Pinpoint the cell where the given text exists, returning its [x, y] midpoint coordinate. 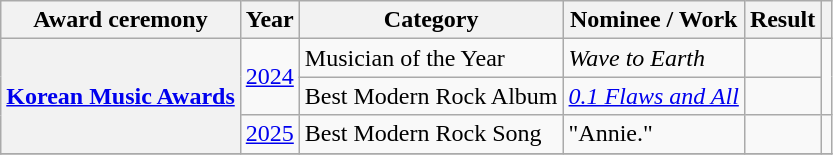
Result [782, 20]
Korean Music Awards [121, 96]
0.1 Flaws and All [654, 96]
Musician of the Year [431, 58]
2025 [270, 134]
Best Modern Rock Song [431, 134]
"Annie." [654, 134]
Best Modern Rock Album [431, 96]
Nominee / Work [654, 20]
Category [431, 20]
Award ceremony [121, 20]
2024 [270, 77]
Wave to Earth [654, 58]
Year [270, 20]
